From the cell containing the given text, extract its center point as (x, y) coordinate. 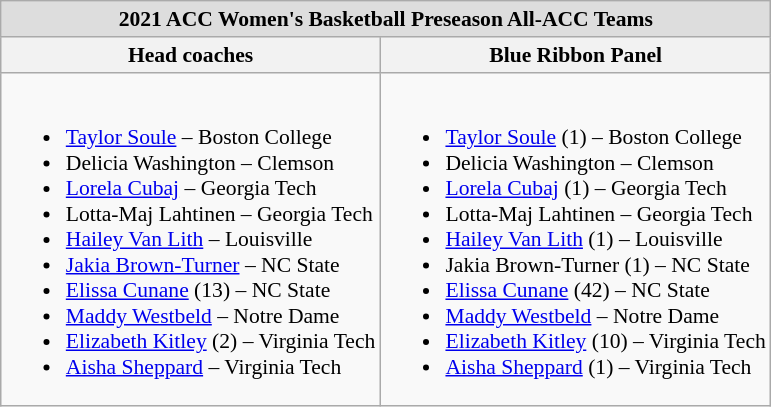
Blue Ribbon Panel (575, 55)
2021 ACC Women's Basketball Preseason All-ACC Teams (386, 19)
Head coaches (191, 55)
